Return the [x, y] coordinate for the center point of the cell that contains the specified text.  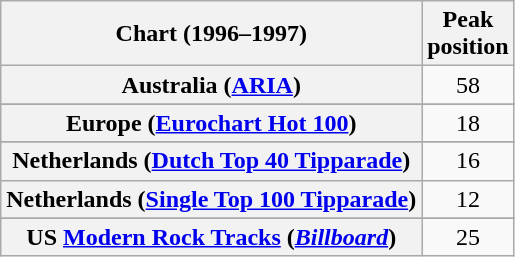
Europe (Eurochart Hot 100) [212, 123]
25 [468, 237]
Chart (1996–1997) [212, 34]
Peakposition [468, 34]
Australia (ARIA) [212, 85]
US Modern Rock Tracks (Billboard) [212, 237]
Netherlands (Dutch Top 40 Tipparade) [212, 161]
18 [468, 123]
16 [468, 161]
12 [468, 199]
Netherlands (Single Top 100 Tipparade) [212, 199]
58 [468, 85]
